Provide the (X, Y) coordinate of the cell's center where the given text is located.  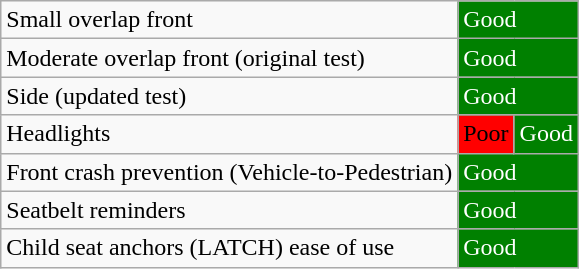
Moderate overlap front (original test) (230, 58)
Headlights (230, 134)
Small overlap front (230, 20)
Front crash prevention (Vehicle-to-Pedestrian) (230, 172)
Seatbelt reminders (230, 210)
Child seat anchors (LATCH) ease of use (230, 248)
Side (updated test) (230, 96)
Poor (486, 134)
